Identify which cell holds the provided text, then report its (x, y) central coordinate. 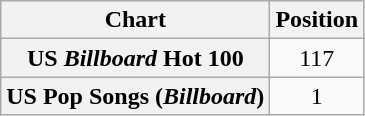
Position (317, 20)
1 (317, 96)
117 (317, 58)
US Pop Songs (Billboard) (136, 96)
US Billboard Hot 100 (136, 58)
Chart (136, 20)
